Search for the cell housing the specified text and yield its (x, y) center coordinate. 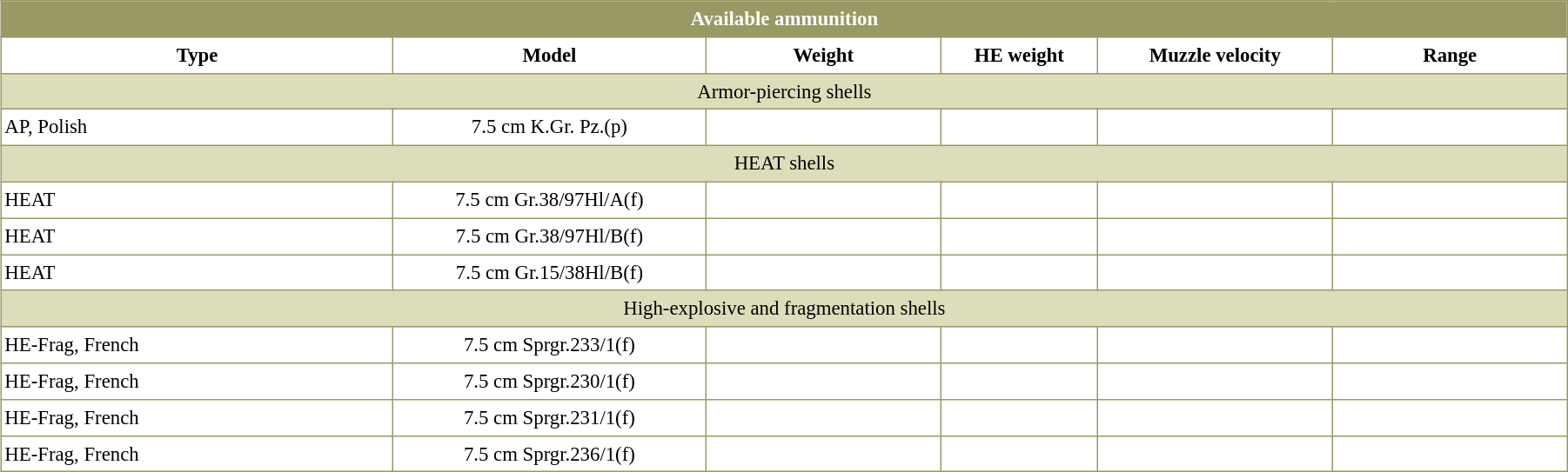
7.5 cm Sprgr.236/1(f) (549, 454)
7.5 cm Gr.15/38Hl/B(f) (549, 273)
Available ammunition (785, 19)
Model (549, 55)
7.5 cm Gr.38/97Hl/B(f) (549, 236)
HE weight (1019, 55)
7.5 cm Sprgr.230/1(f) (549, 382)
7.5 cm K.Gr. Pz.(p) (549, 128)
7.5 cm Gr.38/97Hl/A(f) (549, 200)
HEAT shells (785, 164)
Weight (823, 55)
7.5 cm Sprgr.231/1(f) (549, 417)
7.5 cm Sprgr.233/1(f) (549, 345)
Type (198, 55)
Range (1450, 55)
Armor-piercing shells (785, 91)
AP, Polish (198, 128)
High-explosive and fragmentation shells (785, 309)
Muzzle velocity (1215, 55)
